Return the (X, Y) coordinate for the center point of the cell that contains the specified text.  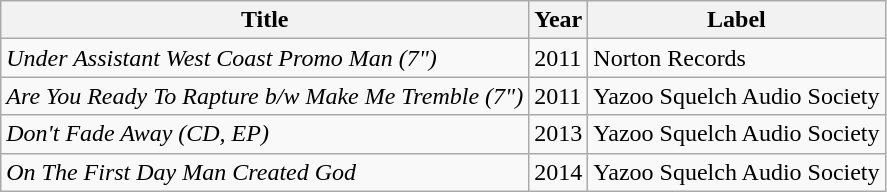
2013 (558, 134)
Label (736, 20)
On The First Day Man Created God (265, 172)
Year (558, 20)
Don't Fade Away (CD, EP) (265, 134)
Are You Ready To Rapture b/w Make Me Tremble (7") (265, 96)
Title (265, 20)
2014 (558, 172)
Under Assistant West Coast Promo Man (7") (265, 58)
Norton Records (736, 58)
